Determine the [x, y] coordinate at the center of the cell enclosing the given text.  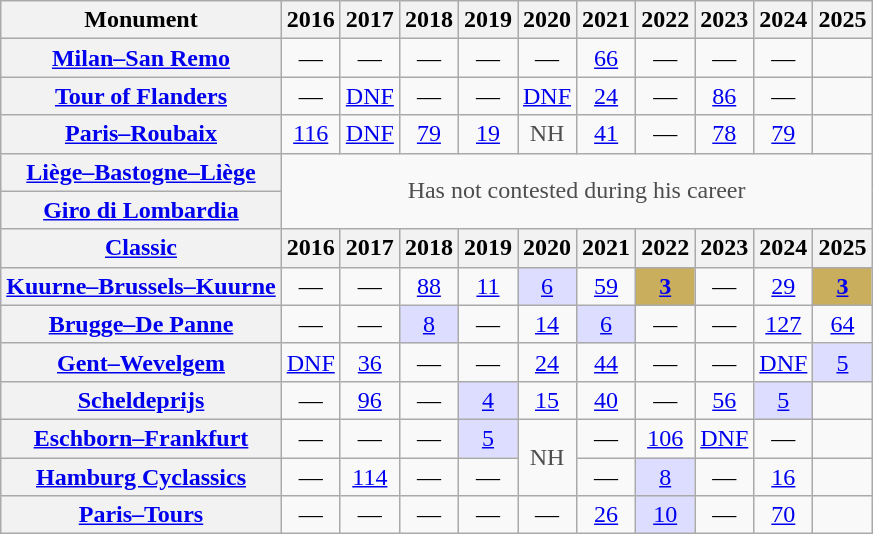
Paris–Tours [141, 515]
Has not contested during his career [576, 191]
16 [784, 477]
44 [606, 362]
15 [548, 400]
36 [370, 362]
96 [370, 400]
116 [310, 134]
10 [666, 515]
Eschborn–Frankfurt [141, 438]
11 [488, 286]
Scheldeprijs [141, 400]
Tour of Flanders [141, 96]
56 [724, 400]
26 [606, 515]
66 [606, 58]
14 [548, 324]
Liège–Bastogne–Liège [141, 172]
Classic [141, 248]
Hamburg Cyclassics [141, 477]
Milan–San Remo [141, 58]
Paris–Roubaix [141, 134]
Giro di Lombardia [141, 210]
64 [842, 324]
127 [784, 324]
114 [370, 477]
41 [606, 134]
29 [784, 286]
86 [724, 96]
78 [724, 134]
70 [784, 515]
40 [606, 400]
Monument [141, 20]
4 [488, 400]
Brugge–De Panne [141, 324]
59 [606, 286]
88 [428, 286]
19 [488, 134]
Gent–Wevelgem [141, 362]
106 [666, 438]
Kuurne–Brussels–Kuurne [141, 286]
